Return the [X, Y] coordinate for the center point of the cell that contains the specified text.  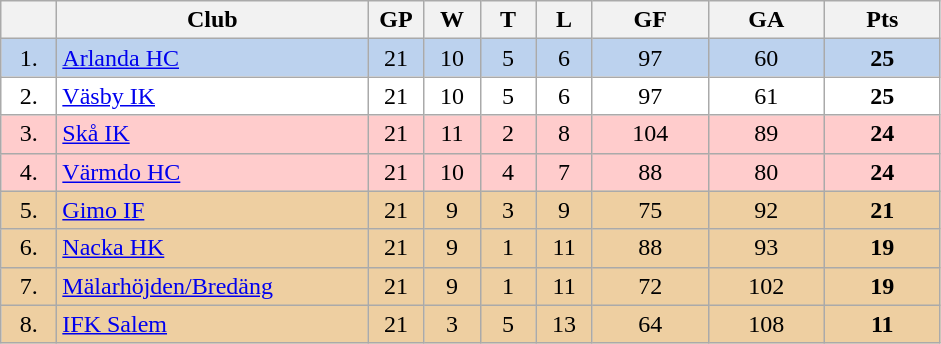
Pts [882, 20]
GA [766, 20]
93 [766, 248]
Värmdo HC [212, 172]
7. [29, 286]
Nacka HK [212, 248]
4. [29, 172]
Club [212, 20]
4 [508, 172]
Väsby IK [212, 96]
104 [650, 134]
64 [650, 324]
75 [650, 210]
60 [766, 58]
T [508, 20]
L [564, 20]
7 [564, 172]
Arlanda HC [212, 58]
92 [766, 210]
2. [29, 96]
8 [564, 134]
1. [29, 58]
72 [650, 286]
GF [650, 20]
GP [396, 20]
Mälarhöjden/Bredäng [212, 286]
5. [29, 210]
Skå IK [212, 134]
W [452, 20]
13 [564, 324]
80 [766, 172]
6. [29, 248]
102 [766, 286]
61 [766, 96]
Gimo IF [212, 210]
108 [766, 324]
8. [29, 324]
2 [508, 134]
IFK Salem [212, 324]
3. [29, 134]
89 [766, 134]
